Provide the (x, y) coordinate of the cell's center where the given text is located.  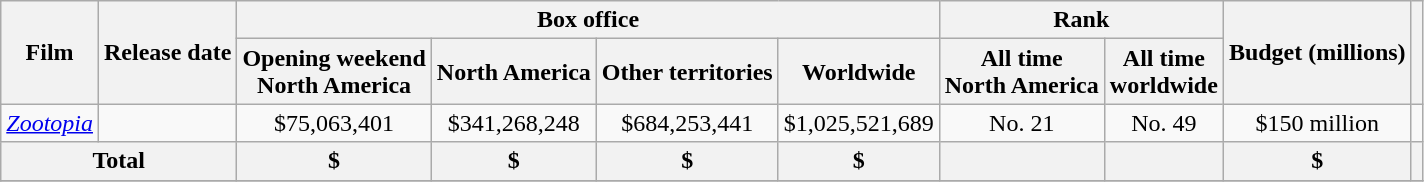
Rank (1081, 20)
Release date (168, 52)
Zootopia (50, 123)
Total (119, 161)
Budget (millions) (1317, 52)
$1,025,521,689 (858, 123)
All time North America (1022, 72)
$684,253,441 (687, 123)
$75,063,401 (334, 123)
All time worldwide (1164, 72)
North America (514, 72)
Worldwide (858, 72)
$150 million (1317, 123)
No. 21 (1022, 123)
Opening weekend North America (334, 72)
Film (50, 52)
Box office (588, 20)
$341,268,248 (514, 123)
No. 49 (1164, 123)
Other territories (687, 72)
